Locate the cell with the specified text and output its [x, y] center coordinate. 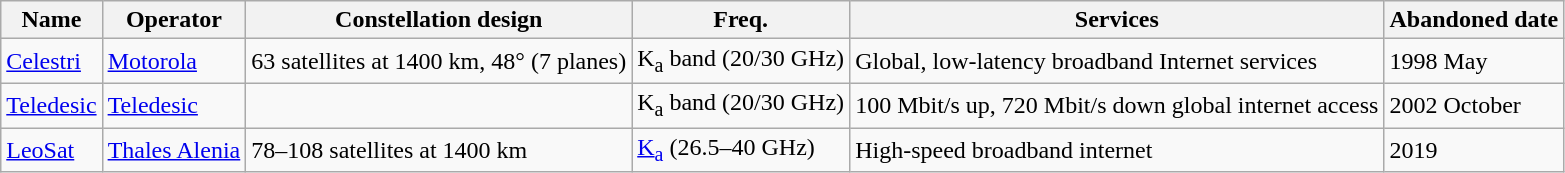
Freq. [741, 20]
Abandoned date [1474, 20]
Operator [174, 20]
100 Mbit/s up, 720 Mbit/s down global internet access [1117, 105]
2002 October [1474, 105]
78–108 satellites at 1400 km [439, 150]
Name [52, 20]
Global, low-latency broadband Internet services [1117, 61]
Thales Alenia [174, 150]
LeoSat [52, 150]
Ka (26.5–40 GHz) [741, 150]
2019 [1474, 150]
Services [1117, 20]
Motorola [174, 61]
1998 May [1474, 61]
63 satellites at 1400 km, 48° (7 planes) [439, 61]
Constellation design [439, 20]
Celestri [52, 61]
High-speed broadband internet [1117, 150]
